Find where the given text appears and provide that cell's center as (X, Y) coordinate. 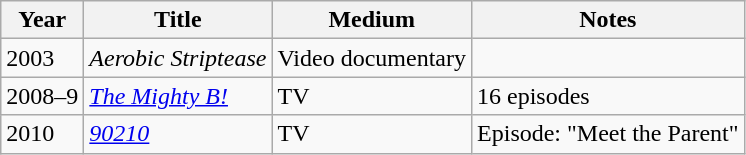
Notes (608, 20)
Title (178, 20)
Year (42, 20)
2010 (42, 134)
Aerobic Striptease (178, 58)
Episode: "Meet the Parent" (608, 134)
Medium (372, 20)
2003 (42, 58)
2008–9 (42, 96)
The Mighty B! (178, 96)
90210 (178, 134)
16 episodes (608, 96)
Video documentary (372, 58)
